Detect which cell encompasses the target text, then output its [X, Y] center coordinate. 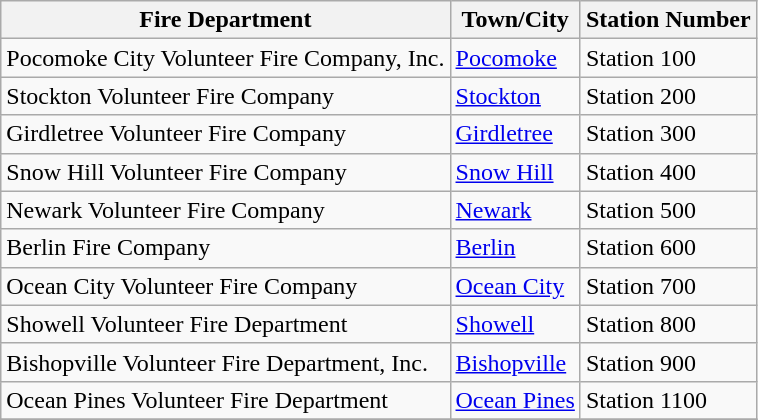
Ocean City Volunteer Fire Company [226, 286]
Station 300 [668, 134]
Station 800 [668, 324]
Station Number [668, 20]
Snow Hill [515, 172]
Station 1100 [668, 400]
Station 400 [668, 172]
Berlin Fire Company [226, 248]
Station 700 [668, 286]
Station 200 [668, 96]
Bishopville [515, 362]
Stockton [515, 96]
Berlin [515, 248]
Ocean Pines [515, 400]
Stockton Volunteer Fire Company [226, 96]
Ocean Pines Volunteer Fire Department [226, 400]
Newark Volunteer Fire Company [226, 210]
Showell [515, 324]
Showell Volunteer Fire Department [226, 324]
Station 900 [668, 362]
Town/City [515, 20]
Bishopville Volunteer Fire Department, Inc. [226, 362]
Station 500 [668, 210]
Station 100 [668, 58]
Snow Hill Volunteer Fire Company [226, 172]
Ocean City [515, 286]
Station 600 [668, 248]
Pocomoke City Volunteer Fire Company, Inc. [226, 58]
Girdletree Volunteer Fire Company [226, 134]
Fire Department [226, 20]
Girdletree [515, 134]
Pocomoke [515, 58]
Newark [515, 210]
